Output the (X, Y) coordinate of the center of the cell containing the given text.  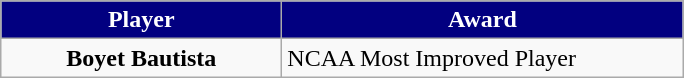
Award (482, 20)
Player (142, 20)
Boyet Bautista (142, 58)
NCAA Most Improved Player (482, 58)
